Find where the given text appears and provide that cell's center as (x, y) coordinate. 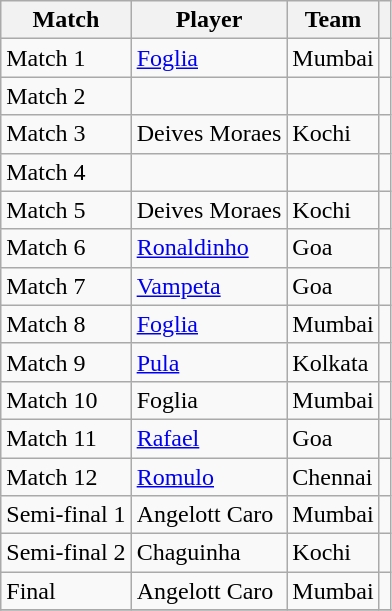
Match 9 (66, 362)
Match 10 (66, 400)
Romulo (209, 477)
Match 7 (66, 286)
Match 4 (66, 172)
Match (66, 20)
Match 3 (66, 134)
Chaguinha (209, 553)
Rafael (209, 438)
Semi-final 1 (66, 515)
Kolkata (333, 362)
Pula (209, 362)
Final (66, 591)
Match 1 (66, 58)
Match 8 (66, 324)
Match 12 (66, 477)
Match 2 (66, 96)
Semi-final 2 (66, 553)
Player (209, 20)
Match 5 (66, 210)
Team (333, 20)
Match 6 (66, 248)
Chennai (333, 477)
Vampeta (209, 286)
Match 11 (66, 438)
Ronaldinho (209, 248)
